Scan for the cell matching the given text and deliver its [X, Y] coordinate at center. 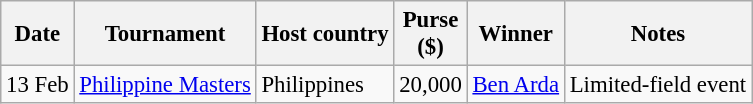
Philippines [325, 85]
Ben Arda [516, 85]
Notes [658, 34]
Host country [325, 34]
Winner [516, 34]
Philippine Masters [165, 85]
Purse($) [430, 34]
13 Feb [38, 85]
Limited-field event [658, 85]
20,000 [430, 85]
Date [38, 34]
Tournament [165, 34]
